Find where the given text appears and provide that cell's center as (X, Y) coordinate. 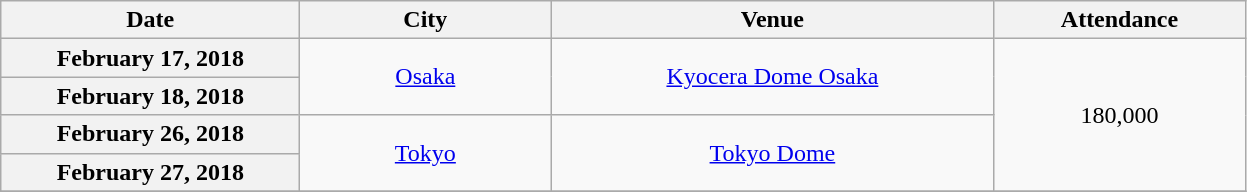
Venue (772, 20)
Date (150, 20)
February 18, 2018 (150, 96)
180,000 (1120, 115)
Kyocera Dome Osaka (772, 77)
City (426, 20)
February 17, 2018 (150, 58)
Attendance (1120, 20)
Osaka (426, 77)
February 26, 2018 (150, 134)
Tokyo (426, 153)
February 27, 2018 (150, 172)
Tokyo Dome (772, 153)
